Capture the cell that displays the provided text and extract its (X, Y) central coordinate. 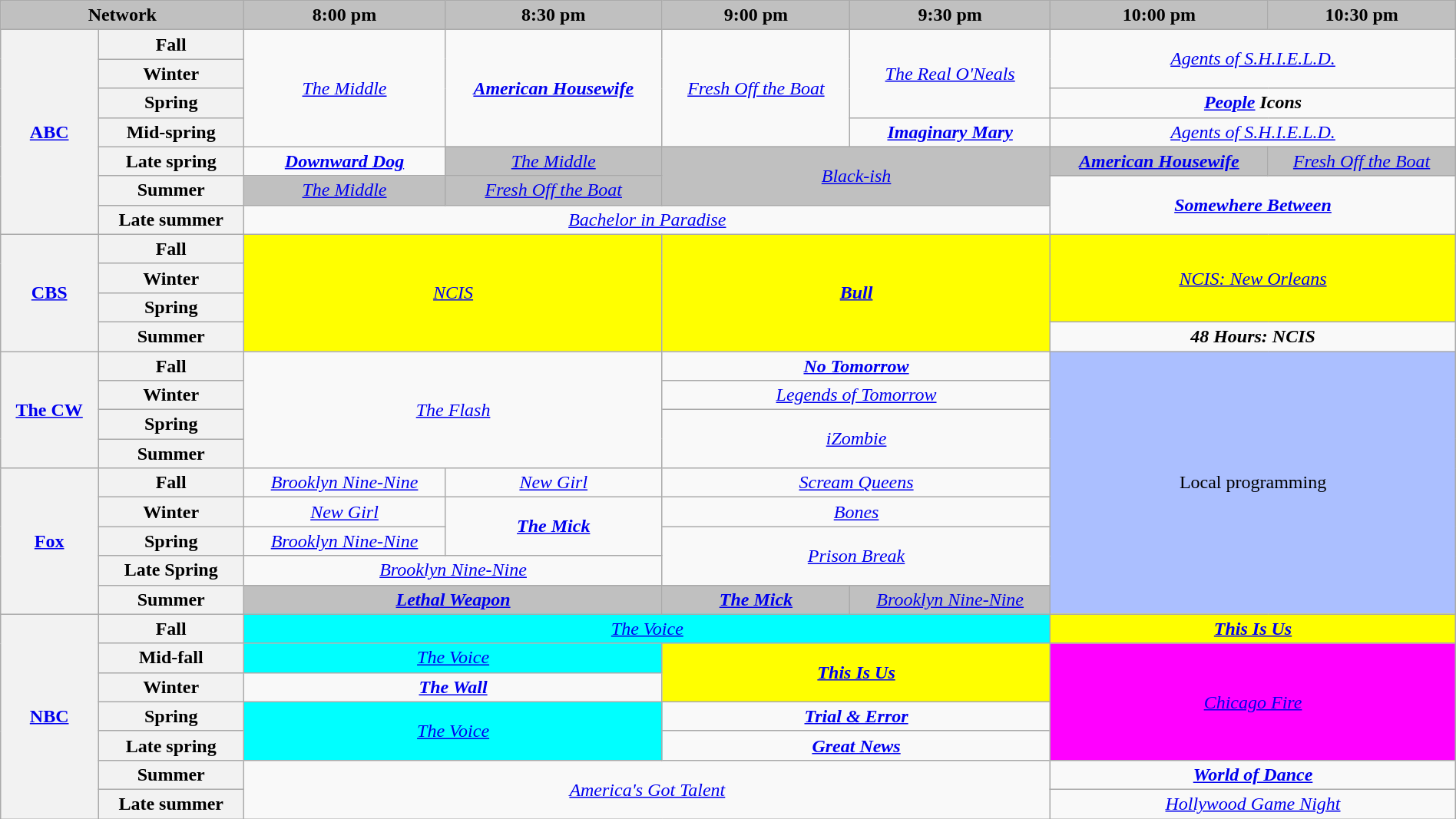
World of Dance (1253, 774)
8:30 pm (553, 15)
ABC (49, 132)
The CW (49, 410)
Legends of Tomorrow (856, 395)
Bull (856, 292)
10:00 pm (1160, 15)
10:30 pm (1362, 15)
CBS (49, 292)
Bones (856, 512)
Great News (856, 745)
NCIS (453, 292)
Mid-fall (171, 658)
Hollywood Game Night (1253, 804)
Somewhere Between (1253, 205)
Mid-spring (171, 132)
People Icons (1253, 103)
9:00 pm (756, 15)
Chicago Fire (1253, 702)
Scream Queens (856, 483)
Local programming (1253, 484)
Network (123, 15)
Downward Dog (344, 161)
iZombie (856, 439)
Imaginary Mary (949, 132)
8:00 pm (344, 15)
Prison Break (856, 556)
Trial & Error (856, 716)
Bachelor in Paradise (647, 220)
48 Hours: NCIS (1253, 336)
Black-ish (856, 176)
NBC (49, 716)
The Wall (453, 687)
The Flash (453, 410)
America's Got Talent (647, 789)
Late Spring (171, 570)
Lethal Weapon (453, 599)
NCIS: New Orleans (1253, 278)
The Real O'Neals (949, 74)
9:30 pm (949, 15)
No Tomorrow (856, 366)
Fox (49, 541)
